Capture the cell that displays the provided text and extract its [X, Y] central coordinate. 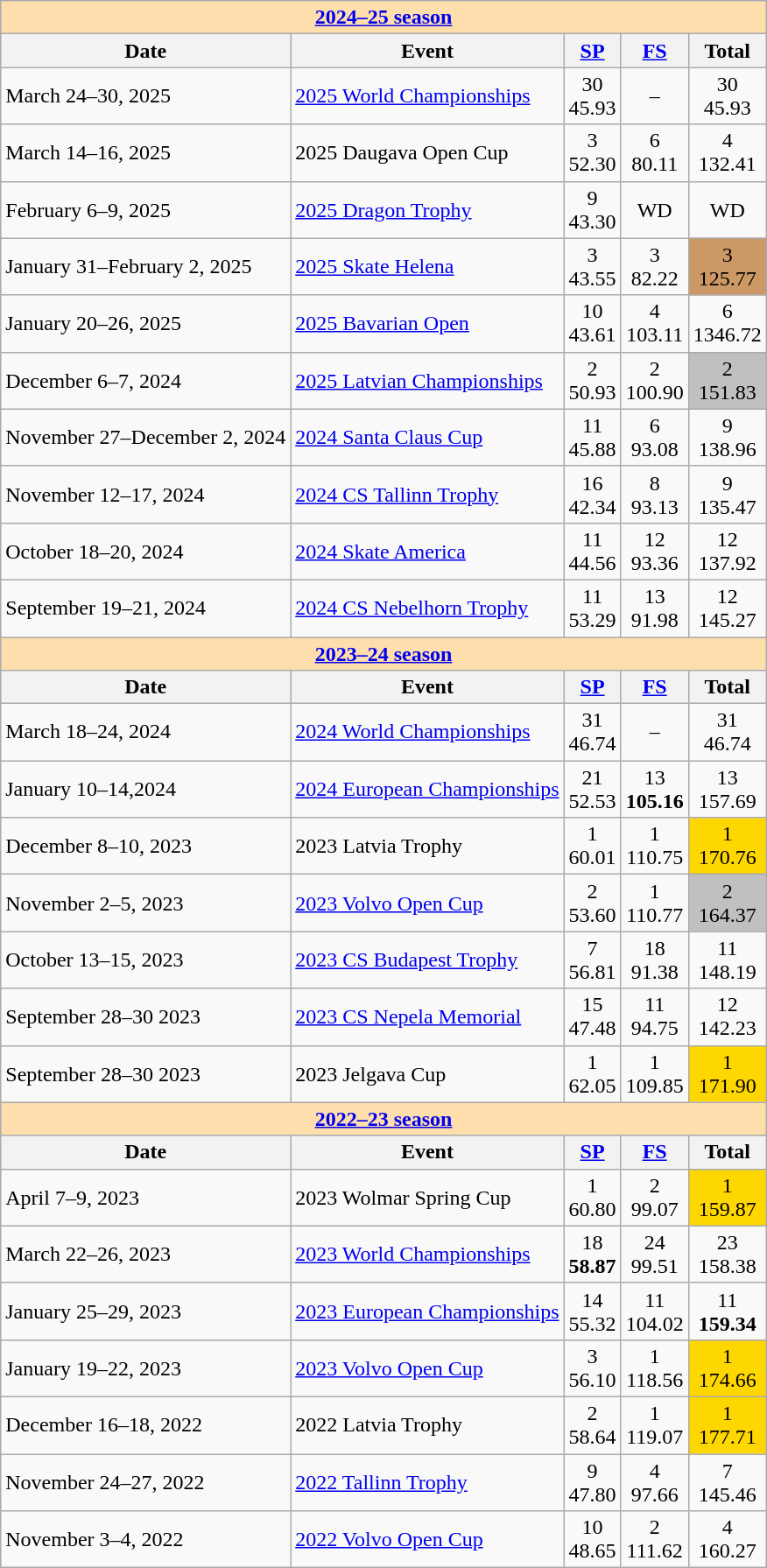
6 80.11 [655, 152]
11 45.88 [592, 438]
November 24–27, 2022 [145, 1481]
1 109.85 [655, 1073]
7 56.81 [592, 960]
18 91.38 [655, 960]
November 12–17, 2024 [145, 494]
6 93.08 [655, 438]
2024 Skate America [427, 552]
3 125.77 [727, 266]
2 100.90 [655, 380]
16 42.34 [592, 494]
1 62.05 [592, 1073]
1 159.87 [727, 1198]
2024 European Championships [427, 790]
2023 World Championships [427, 1254]
2025 Bavarian Open [427, 324]
2 151.83 [727, 380]
10 43.61 [592, 324]
18 58.87 [592, 1254]
3 56.10 [592, 1368]
9 138.96 [727, 438]
November 3–4, 2022 [145, 1539]
12 145.27 [727, 608]
11 104.02 [655, 1311]
9 135.47 [727, 494]
2024 CS Tallinn Trophy [427, 494]
2023 Latvia Trophy [427, 846]
2022 Latvia Trophy [427, 1425]
January 31–February 2, 2025 [145, 266]
11 159.34 [727, 1311]
8 93.13 [655, 494]
7 145.46 [727, 1481]
February 6–9, 2025 [145, 210]
November 27–December 2, 2024 [145, 438]
October 13–15, 2023 [145, 960]
6 1346.72 [727, 324]
24 99.51 [655, 1254]
13 105.16 [655, 790]
3 82.22 [655, 266]
March 14–16, 2025 [145, 152]
2 111.62 [655, 1539]
January 19–22, 2023 [145, 1368]
1 110.77 [655, 904]
December 8–10, 2023 [145, 846]
2023–24 season [383, 654]
2023 CS Budapest Trophy [427, 960]
14 55.32 [592, 1311]
2023 European Championships [427, 1311]
4 160.27 [727, 1539]
12 137.92 [727, 552]
11 148.19 [727, 960]
11 94.75 [655, 1017]
9 43.30 [592, 210]
January 20–26, 2025 [145, 324]
March 18–24, 2024 [145, 732]
9 47.80 [592, 1481]
November 2–5, 2023 [145, 904]
2 164.37 [727, 904]
12 142.23 [727, 1017]
4 97.66 [655, 1481]
1 60.01 [592, 846]
April 7–9, 2023 [145, 1198]
1 60.80 [592, 1198]
3 43.55 [592, 266]
2 58.64 [592, 1425]
13 157.69 [727, 790]
1 174.66 [727, 1368]
September 19–21, 2024 [145, 608]
2022 Tallinn Trophy [427, 1481]
11 44.56 [592, 552]
11 53.29 [592, 608]
2023 CS Nepela Memorial [427, 1017]
15 47.48 [592, 1017]
2022 Volvo Open Cup [427, 1539]
2024–25 season [383, 18]
2023 Jelgava Cup [427, 1073]
2023 Wolmar Spring Cup [427, 1198]
2 99.07 [655, 1198]
2025 Latvian Championships [427, 380]
4 103.11 [655, 324]
2022–23 season [383, 1119]
1 118.56 [655, 1368]
2024 World Championships [427, 732]
21 52.53 [592, 790]
January 10–14,2024 [145, 790]
December 16–18, 2022 [145, 1425]
January 25–29, 2023 [145, 1311]
3 52.30 [592, 152]
1 170.76 [727, 846]
2024 Santa Claus Cup [427, 438]
2025 Skate Helena [427, 266]
4 132.41 [727, 152]
13 91.98 [655, 608]
2025 Daugava Open Cup [427, 152]
1 110.75 [655, 846]
10 48.65 [592, 1539]
March 22–26, 2023 [145, 1254]
2024 CS Nebelhorn Trophy [427, 608]
March 24–30, 2025 [145, 96]
1 171.90 [727, 1073]
October 18–20, 2024 [145, 552]
December 6–7, 2024 [145, 380]
2025 World Championships [427, 96]
2 50.93 [592, 380]
1 177.71 [727, 1425]
12 93.36 [655, 552]
1 119.07 [655, 1425]
2 53.60 [592, 904]
2025 Dragon Trophy [427, 210]
23 158.38 [727, 1254]
